Locate the cell with the specified text and output its (X, Y) center coordinate. 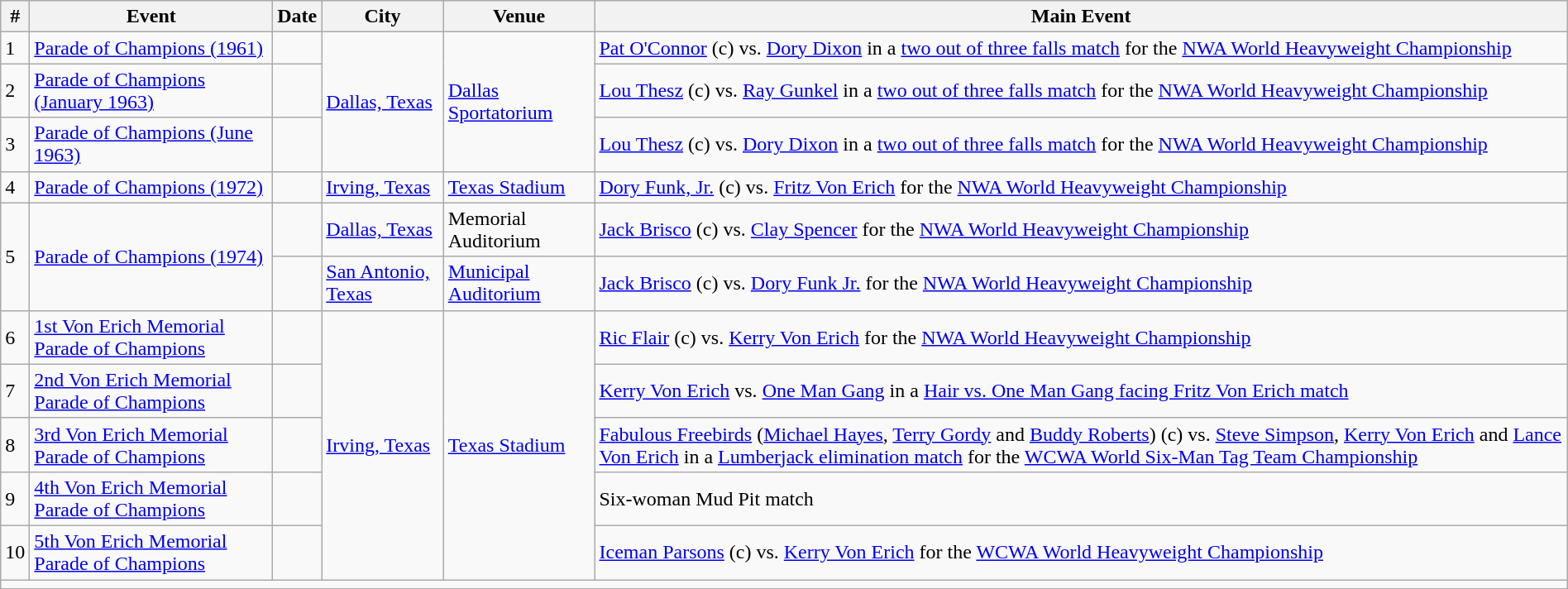
Municipal Auditorium (519, 283)
10 (15, 553)
Dallas Sportatorium (519, 102)
City (382, 17)
Iceman Parsons (c) vs. Kerry Von Erich for the WCWA World Heavyweight Championship (1081, 553)
Parade of Champions (1974) (151, 256)
Dory Funk, Jr. (c) vs. Fritz Von Erich for the NWA World Heavyweight Championship (1081, 187)
Parade of Champions (June 1963) (151, 144)
9 (15, 498)
3 (15, 144)
Pat O'Connor (c) vs. Dory Dixon in a two out of three falls match for the NWA World Heavyweight Championship (1081, 48)
Six-woman Mud Pit match (1081, 498)
2nd Von Erich Memorial Parade of Champions (151, 390)
4 (15, 187)
Jack Brisco (c) vs. Clay Spencer for the NWA World Heavyweight Championship (1081, 230)
2 (15, 91)
1st Von Erich Memorial Parade of Champions (151, 338)
8 (15, 445)
Jack Brisco (c) vs. Dory Funk Jr. for the NWA World Heavyweight Championship (1081, 283)
Venue (519, 17)
1 (15, 48)
5th Von Erich Memorial Parade of Champions (151, 553)
Date (298, 17)
7 (15, 390)
3rd Von Erich Memorial Parade of Champions (151, 445)
# (15, 17)
6 (15, 338)
Parade of Champions (1961) (151, 48)
Lou Thesz (c) vs. Ray Gunkel in a two out of three falls match for the NWA World Heavyweight Championship (1081, 91)
Lou Thesz (c) vs. Dory Dixon in a two out of three falls match for the NWA World Heavyweight Championship (1081, 144)
Parade of Champions (1972) (151, 187)
San Antonio, Texas (382, 283)
Parade of Champions (January 1963) (151, 91)
Ric Flair (c) vs. Kerry Von Erich for the NWA World Heavyweight Championship (1081, 338)
4th Von Erich Memorial Parade of Champions (151, 498)
Event (151, 17)
5 (15, 256)
Main Event (1081, 17)
Kerry Von Erich vs. One Man Gang in a Hair vs. One Man Gang facing Fritz Von Erich match (1081, 390)
Memorial Auditorium (519, 230)
